Return the [x, y] coordinate for the center point of the cell that contains the specified text.  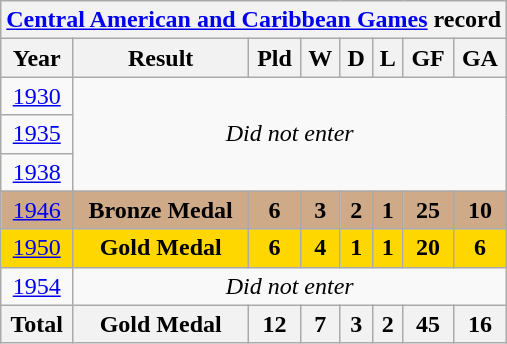
10 [480, 210]
Year [37, 58]
7 [320, 324]
W [320, 58]
20 [428, 248]
GA [480, 58]
Total [37, 324]
12 [275, 324]
4 [320, 248]
45 [428, 324]
1938 [37, 172]
L [388, 58]
1946 [37, 210]
1950 [37, 248]
25 [428, 210]
D [356, 58]
1954 [37, 286]
Central American and Caribbean Games record [254, 20]
16 [480, 324]
1930 [37, 96]
GF [428, 58]
Pld [275, 58]
1935 [37, 134]
Result [161, 58]
Bronze Medal [161, 210]
